Identify which cell holds the provided text, then report its (x, y) central coordinate. 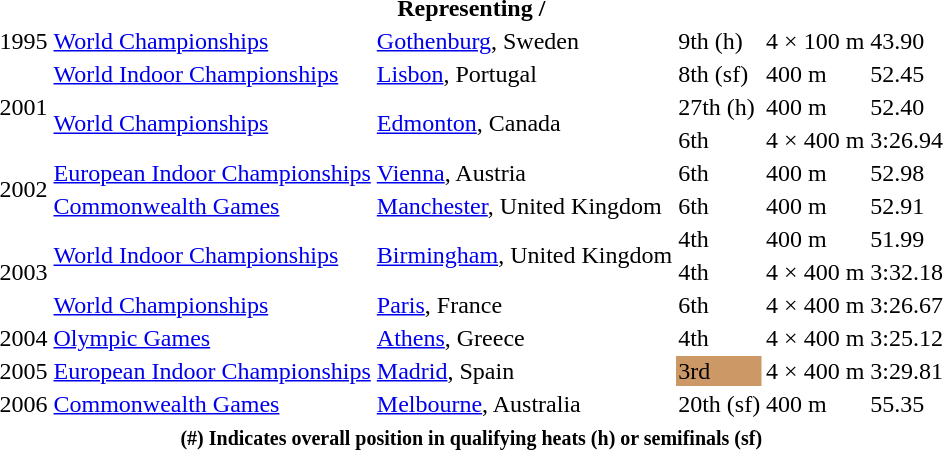
Olympic Games (212, 338)
Edmonton, Canada (524, 124)
Birmingham, United Kingdom (524, 256)
9th (h) (720, 41)
8th (sf) (720, 74)
Paris, France (524, 305)
Melbourne, Australia (524, 404)
Manchester, United Kingdom (524, 206)
Gothenburg, Sweden (524, 41)
4 × 100 m (816, 41)
Lisbon, Portugal (524, 74)
Madrid, Spain (524, 371)
Athens, Greece (524, 338)
Vienna, Austria (524, 173)
20th (sf) (720, 404)
3rd (720, 371)
27th (h) (720, 107)
